Pinpoint the cell where the given text exists, returning its (X, Y) midpoint coordinate. 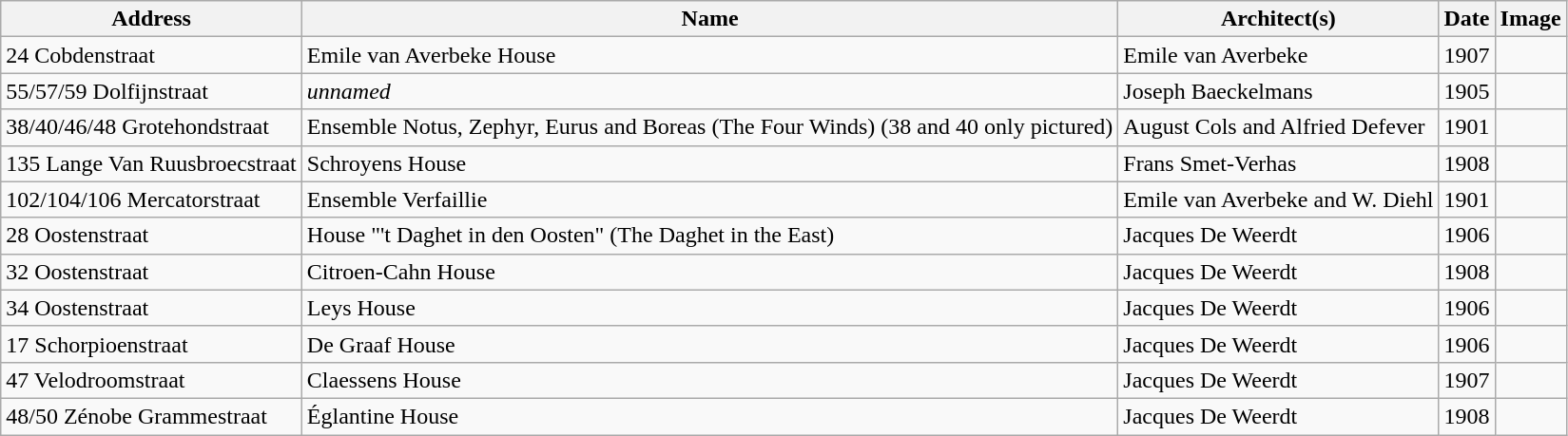
Address (152, 19)
Claessens House (709, 380)
34 Oostenstraat (152, 308)
Emile van Averbeke (1278, 55)
28 Oostenstraat (152, 236)
Leys House (709, 308)
38/40/46/48 Grotehondstraat (152, 127)
55/57/59 Dolfijnstraat (152, 91)
Architect(s) (1278, 19)
Name (709, 19)
unnamed (709, 91)
47 Velodroomstraat (152, 380)
Schroyens House (709, 163)
Emile van Averbeke House (709, 55)
135 Lange Van Ruusbroecstraat (152, 163)
102/104/106 Mercatorstraat (152, 199)
24 Cobdenstraat (152, 55)
Emile van Averbeke and W. Diehl (1278, 199)
Date (1466, 19)
De Graaf House (709, 344)
Image (1531, 19)
48/50 Zénobe Grammestraat (152, 416)
Églantine House (709, 416)
House "'t Daghet in den Oosten" (The Daghet in the East) (709, 236)
17 Schorpioenstraat (152, 344)
Joseph Baeckelmans (1278, 91)
Citroen-Cahn House (709, 272)
32 Oostenstraat (152, 272)
Ensemble Verfaillie (709, 199)
Frans Smet-Verhas (1278, 163)
August Cols and Alfried Defever (1278, 127)
Ensemble Notus, Zephyr, Eurus and Boreas (The Four Winds) (38 and 40 only pictured) (709, 127)
1905 (1466, 91)
